Search for the cell housing the specified text and yield its [x, y] center coordinate. 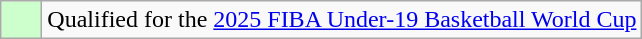
Qualified for the 2025 FIBA Under-19 Basketball World Cup [342, 20]
